Return the (x, y) coordinate for the center point of the cell that contains the specified text.  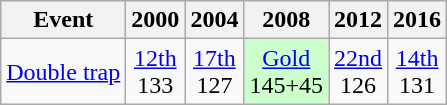
22nd126 (358, 72)
2008 (286, 20)
12th133 (156, 72)
Gold145+45 (286, 72)
14th131 (418, 72)
2004 (214, 20)
2012 (358, 20)
Event (64, 20)
2000 (156, 20)
17th127 (214, 72)
2016 (418, 20)
Double trap (64, 72)
